Determine the (x, y) coordinate at the center of the cell enclosing the given text.  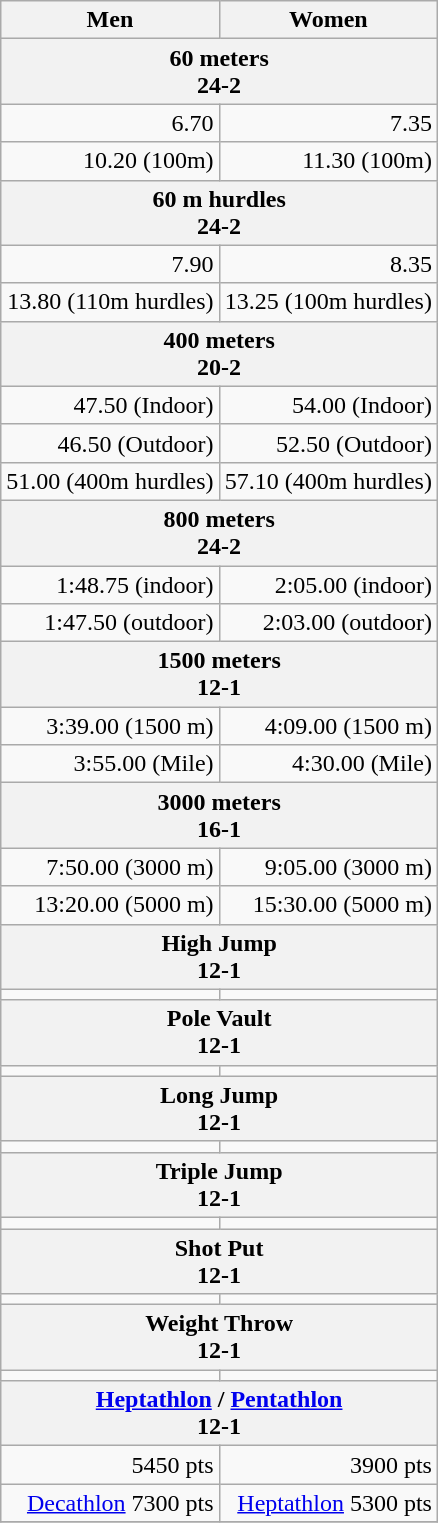
3000 meters16-1 (220, 816)
3:39.00 (1500 m) (110, 726)
Heptathlon / Pentathlon12-1 (220, 1414)
Triple Jump12-1 (220, 1184)
9:05.00 (3000 m) (328, 867)
5450 pts (110, 1465)
11.30 (100m) (328, 161)
Heptathlon 5300 pts (328, 1503)
60 m hurdles24-2 (220, 212)
Decathlon 7300 pts (110, 1503)
2:05.00 (indoor) (328, 585)
1:47.50 (outdoor) (110, 623)
52.50 (Outdoor) (328, 443)
7:50.00 (3000 m) (110, 867)
51.00 (400m hurdles) (110, 481)
13.80 (110m hurdles) (110, 302)
Pole Vault12-1 (220, 1032)
13:20.00 (5000 m) (110, 905)
400 meters20-2 (220, 354)
2:03.00 (outdoor) (328, 623)
Weight Throw12-1 (220, 1338)
54.00 (Indoor) (328, 405)
4:09.00 (1500 m) (328, 726)
Long Jump12-1 (220, 1108)
15:30.00 (5000 m) (328, 905)
46.50 (Outdoor) (110, 443)
3:55.00 (Mile) (110, 764)
1:48.75 (indoor) (110, 585)
6.70 (110, 123)
47.50 (Indoor) (110, 405)
Women (328, 20)
7.35 (328, 123)
Shot Put12-1 (220, 1260)
10.20 (100m) (110, 161)
7.90 (110, 264)
13.25 (100m hurdles) (328, 302)
8.35 (328, 264)
4:30.00 (Mile) (328, 764)
800 meters24-2 (220, 532)
60 meters24-2 (220, 72)
1500 meters12-1 (220, 674)
3900 pts (328, 1465)
Men (110, 20)
High Jump12-1 (220, 956)
57.10 (400m hurdles) (328, 481)
